Determine the [X, Y] coordinate at the center of the cell enclosing the given text.  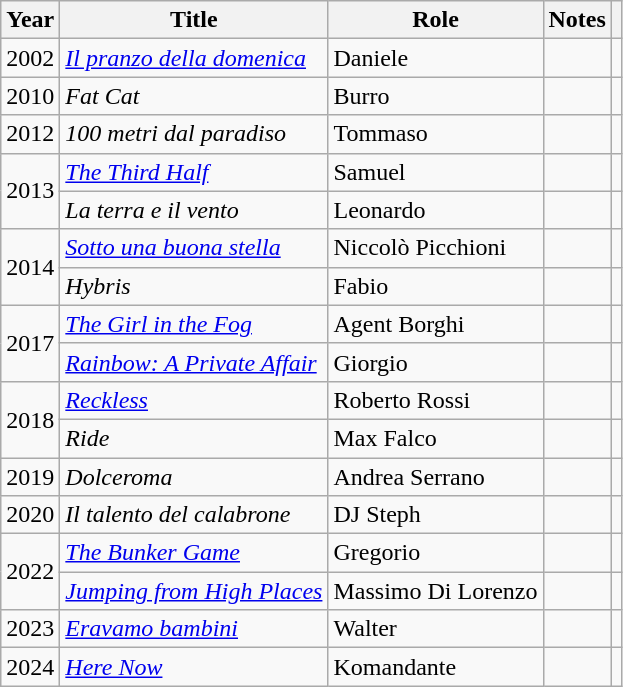
2002 [30, 58]
Eravamo bambini [194, 629]
Max Falco [436, 438]
2018 [30, 419]
Massimo Di Lorenzo [436, 591]
Ride [194, 438]
Role [436, 20]
2010 [30, 96]
La terra e il vento [194, 210]
Samuel [436, 172]
Jumping from High Places [194, 591]
2017 [30, 343]
2024 [30, 667]
Il pranzo della domenica [194, 58]
2020 [30, 515]
Daniele [436, 58]
DJ Steph [436, 515]
Andrea Serrano [436, 477]
Fabio [436, 286]
Gregorio [436, 553]
2013 [30, 191]
Sotto una buona stella [194, 248]
Roberto Rossi [436, 400]
100 metri dal paradiso [194, 134]
Dolceroma [194, 477]
Walter [436, 629]
2023 [30, 629]
Komandante [436, 667]
Niccolò Picchioni [436, 248]
2012 [30, 134]
2022 [30, 572]
Tommaso [436, 134]
Title [194, 20]
Leonardo [436, 210]
Burro [436, 96]
Notes [577, 20]
2014 [30, 267]
Il talento del calabrone [194, 515]
Rainbow: A Private Affair [194, 362]
2019 [30, 477]
Reckless [194, 400]
Giorgio [436, 362]
Agent Borghi [436, 324]
Here Now [194, 667]
The Girl in the Fog [194, 324]
Hybris [194, 286]
The Bunker Game [194, 553]
The Third Half [194, 172]
Year [30, 20]
Fat Cat [194, 96]
